Capture the cell that displays the provided text and extract its [x, y] central coordinate. 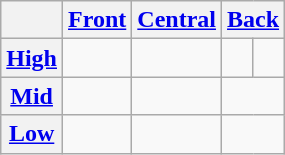
Front [98, 20]
Central [177, 20]
Low [32, 134]
Back [254, 20]
High [32, 58]
Mid [32, 96]
